Identify which cell holds the provided text, then report its (x, y) central coordinate. 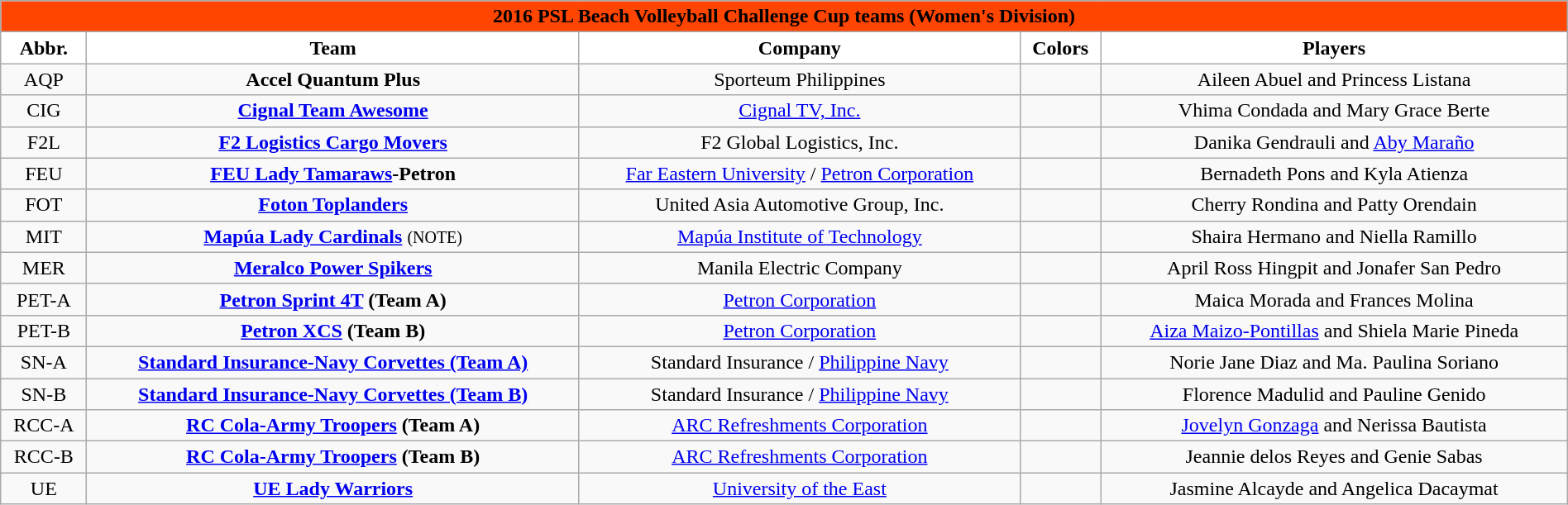
RC Cola-Army Troopers (Team B) (332, 457)
FOT (44, 205)
Meralco Power Spikers (332, 268)
Manila Electric Company (799, 268)
2016 PSL Beach Volleyball Challenge Cup teams (Women's Division) (784, 17)
Sporteum Philippines (799, 79)
Abbr. (44, 48)
AQP (44, 79)
Jovelyn Gonzaga and Nerissa Bautista (1334, 426)
Danika Gendrauli and Aby Maraño (1334, 142)
Cignal Team Awesome (332, 111)
F2L (44, 142)
Accel Quantum Plus (332, 79)
RCC-A (44, 426)
Jeannie delos Reyes and Genie Sabas (1334, 457)
Colors (1060, 48)
F2 Logistics Cargo Movers (332, 142)
Florence Madulid and Pauline Genido (1334, 394)
PET-A (44, 299)
Jasmine Alcayde and Angelica Dacaymat (1334, 488)
Standard Insurance-Navy Corvettes (Team B) (332, 394)
Aiza Maizo-Pontillas and Shiela Marie Pineda (1334, 331)
PET-B (44, 331)
UE (44, 488)
MIT (44, 236)
SN-B (44, 394)
Standard Insurance-Navy Corvettes (Team A) (332, 362)
Shaira Hermano and Niella Ramillo (1334, 236)
RCC-B (44, 457)
FEU Lady Tamaraws-Petron (332, 174)
UE Lady Warriors (332, 488)
United Asia Automotive Group, Inc. (799, 205)
Players (1334, 48)
Petron XCS (Team B) (332, 331)
F2 Global Logistics, Inc. (799, 142)
Petron Sprint 4T (Team A) (332, 299)
Aileen Abuel and Princess Listana (1334, 79)
Norie Jane Diaz and Ma. Paulina Soriano (1334, 362)
Maica Morada and Frances Molina (1334, 299)
Cherry Rondina and Patty Orendain (1334, 205)
Far Eastern University / Petron Corporation (799, 174)
SN-A (44, 362)
University of the East (799, 488)
Foton Toplanders (332, 205)
FEU (44, 174)
Team (332, 48)
RC Cola-Army Troopers (Team A) (332, 426)
Bernadeth Pons and Kyla Atienza (1334, 174)
Cignal TV, Inc. (799, 111)
Mapúa Lady Cardinals (NOTE) (332, 236)
MER (44, 268)
Mapúa Institute of Technology (799, 236)
April Ross Hingpit and Jonafer San Pedro (1334, 268)
Company (799, 48)
Vhima Condada and Mary Grace Berte (1334, 111)
CIG (44, 111)
